Extract the (x, y) coordinate from the center of the cell holding the provided text.  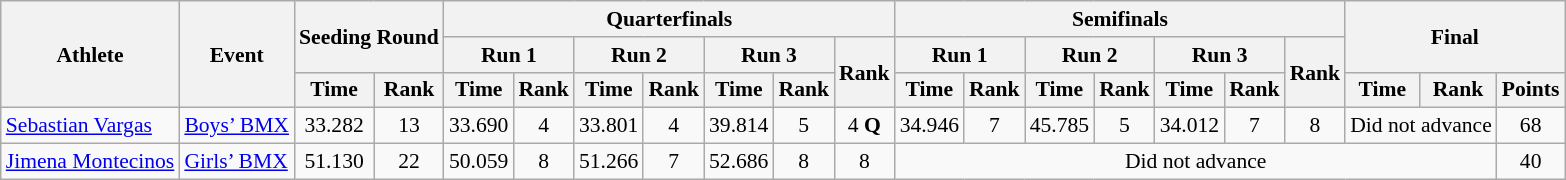
Points (1531, 90)
Final (1454, 36)
33.801 (608, 126)
33.282 (334, 126)
4 Q (864, 126)
51.266 (608, 162)
Event (236, 54)
34.012 (1190, 126)
52.686 (738, 162)
13 (409, 126)
Jimena Montecinos (90, 162)
39.814 (738, 126)
Seeding Round (369, 36)
Semifinals (1120, 19)
33.690 (478, 126)
Sebastian Vargas (90, 126)
50.059 (478, 162)
Girls’ BMX (236, 162)
51.130 (334, 162)
34.946 (930, 126)
Quarterfinals (670, 19)
Boys’ BMX (236, 126)
40 (1531, 162)
22 (409, 162)
45.785 (1060, 126)
Athlete (90, 54)
68 (1531, 126)
